Pinpoint the cell where the given text exists, returning its [X, Y] midpoint coordinate. 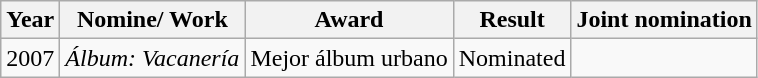
2007 [30, 58]
Nominated [512, 58]
Álbum: Vacanería [152, 58]
Award [349, 20]
Nomine/ Work [152, 20]
Year [30, 20]
Result [512, 20]
Mejor álbum urbano [349, 58]
Joint nomination [664, 20]
